Locate the cell with the specified text and output its [x, y] center coordinate. 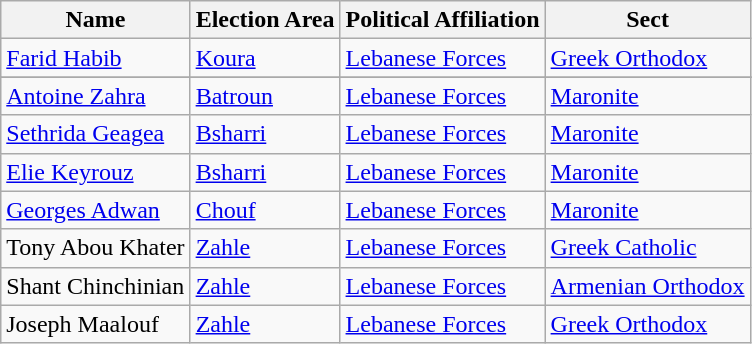
Joseph Maalouf [96, 324]
Sect [648, 20]
Political Affiliation [442, 20]
Georges Adwan [96, 210]
Koura [265, 58]
Tony Abou Khater [96, 248]
Greek Catholic [648, 248]
Chouf [265, 210]
Antoine Zahra [96, 96]
Shant Chinchinian [96, 286]
Election Area [265, 20]
Batroun [265, 96]
Sethrida Geagea [96, 134]
Name [96, 20]
Farid Habib [96, 58]
Elie Keyrouz [96, 172]
Armenian Orthodox [648, 286]
